Return the (x, y) coordinate for the center point of the cell that contains the specified text.  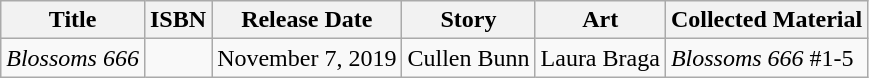
Title (73, 20)
Blossoms 666 (73, 58)
Art (600, 20)
Cullen Bunn (468, 58)
ISBN (178, 20)
Blossoms 666 #1-5 (766, 58)
Laura Braga (600, 58)
Story (468, 20)
Release Date (307, 20)
November 7, 2019 (307, 58)
Collected Material (766, 20)
